Extract the (X, Y) coordinate from the center of the cell holding the provided text.  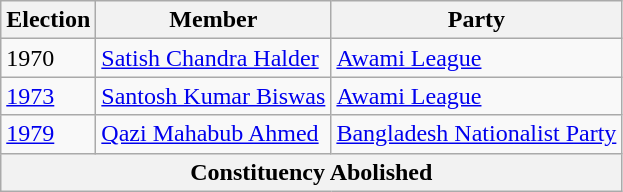
Bangladesh Nationalist Party (476, 134)
1979 (48, 134)
1973 (48, 96)
Satish Chandra Halder (214, 58)
Election (48, 20)
Constituency Abolished (312, 172)
Party (476, 20)
Qazi Mahabub Ahmed (214, 134)
Santosh Kumar Biswas (214, 96)
Member (214, 20)
1970 (48, 58)
